Find where the given text appears and provide that cell's center as (x, y) coordinate. 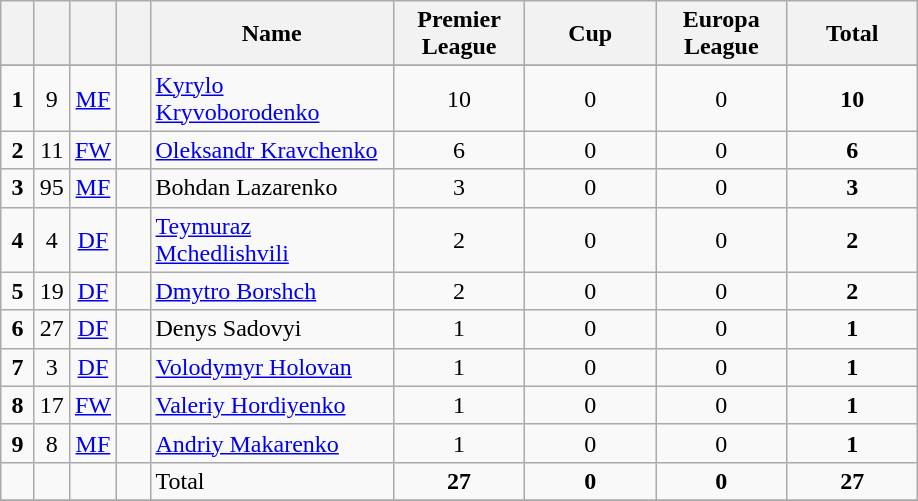
Andriy Makarenko (272, 443)
17 (52, 405)
Dmytro Borshch (272, 291)
Oleksandr Kravchenko (272, 150)
19 (52, 291)
Cup (590, 34)
5 (18, 291)
Valeriy Hordiyenko (272, 405)
Name (272, 34)
Volodymyr Holovan (272, 367)
Denys Sadovyi (272, 329)
Europa League (722, 34)
7 (18, 367)
95 (52, 188)
Premier League (460, 34)
Bohdan Lazarenko (272, 188)
Kyrylo Kryvoborodenko (272, 98)
Teymuraz Mchedlishvili (272, 240)
11 (52, 150)
